Find where the given text appears and provide that cell's center as [x, y] coordinate. 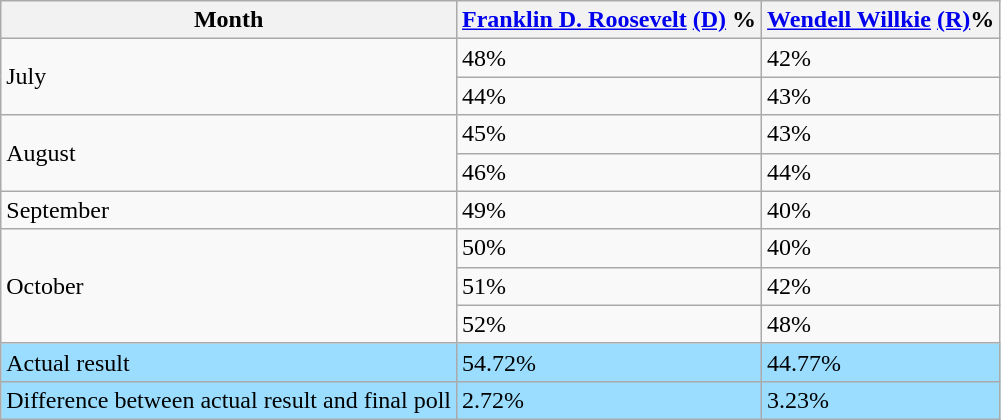
October [229, 286]
50% [610, 248]
45% [610, 134]
August [229, 153]
54.72% [610, 362]
46% [610, 172]
Actual result [229, 362]
3.23% [881, 400]
July [229, 77]
2.72% [610, 400]
Difference between actual result and final poll [229, 400]
49% [610, 210]
Month [229, 20]
Franklin D. Roosevelt (D) % [610, 20]
52% [610, 324]
September [229, 210]
Wendell Willkie (R)% [881, 20]
44.77% [881, 362]
51% [610, 286]
